Search for the cell housing the specified text and yield its [X, Y] center coordinate. 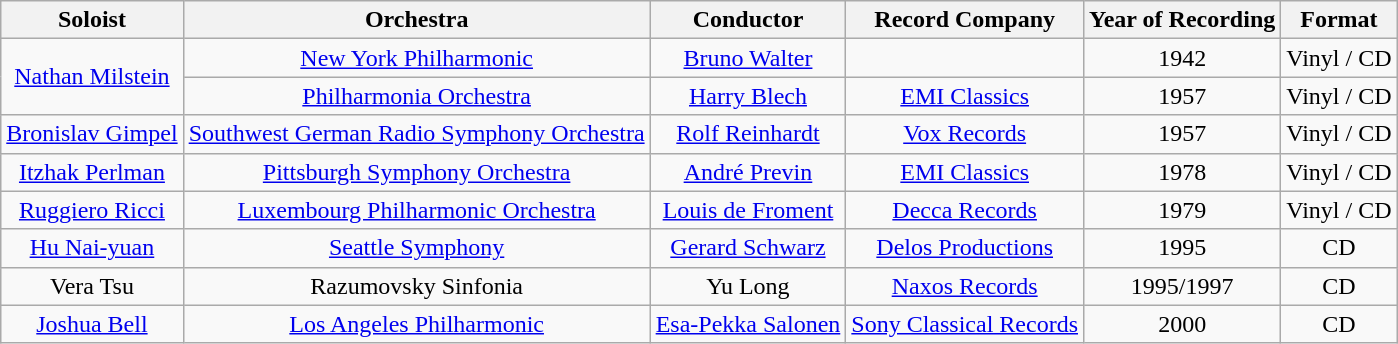
Nathan Milstein [92, 77]
Rolf Reinhardt [748, 134]
Vera Tsu [92, 286]
Esa-Pekka Salonen [748, 324]
1995/1997 [1182, 286]
André Previn [748, 172]
Itzhak Perlman [92, 172]
1978 [1182, 172]
Los Angeles Philharmonic [416, 324]
Philharmonia Orchestra [416, 96]
Vox Records [965, 134]
Harry Blech [748, 96]
Yu Long [748, 286]
Decca Records [965, 210]
Record Company [965, 20]
Format [1339, 20]
2000 [1182, 324]
Orchestra [416, 20]
1942 [1182, 58]
Soloist [92, 20]
Joshua Bell [92, 324]
Hu Nai-yuan [92, 248]
Sony Classical Records [965, 324]
Luxembourg Philharmonic Orchestra [416, 210]
Delos Productions [965, 248]
Bruno Walter [748, 58]
Southwest German Radio Symphony Orchestra [416, 134]
Razumovsky Sinfonia [416, 286]
Naxos Records [965, 286]
Louis de Froment [748, 210]
Year of Recording [1182, 20]
Pittsburgh Symphony Orchestra [416, 172]
Bronislav Gimpel [92, 134]
Ruggiero Ricci [92, 210]
1979 [1182, 210]
Conductor [748, 20]
Seattle Symphony [416, 248]
New York Philharmonic [416, 58]
Gerard Schwarz [748, 248]
1995 [1182, 248]
